Capture the cell that displays the provided text and extract its (X, Y) central coordinate. 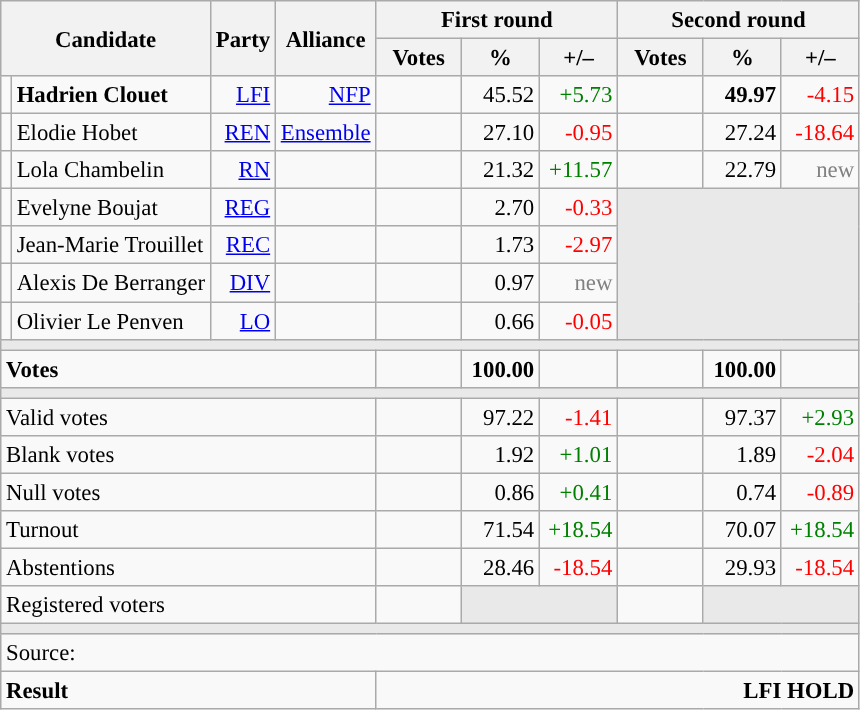
Candidate (106, 38)
-0.95 (579, 133)
-0.05 (579, 321)
0.86 (500, 492)
Jean-Marie Trouillet (110, 245)
Hadrien Clouet (110, 95)
LFI (242, 95)
RN (242, 170)
Turnout (188, 530)
-2.04 (820, 455)
Abstentions (188, 567)
-1.41 (579, 417)
0.74 (742, 492)
LFI HOLD (618, 691)
97.37 (742, 417)
-0.89 (820, 492)
0.66 (500, 321)
Elodie Hobet (110, 133)
NFP (325, 95)
45.52 (500, 95)
Result (188, 691)
REC (242, 245)
+1.01 (579, 455)
Second round (739, 20)
Party (242, 38)
REG (242, 208)
27.24 (742, 133)
-4.15 (820, 95)
Source: (430, 653)
1.73 (500, 245)
Ensemble (325, 133)
+11.57 (579, 170)
71.54 (500, 530)
49.97 (742, 95)
1.89 (742, 455)
REN (242, 133)
27.10 (500, 133)
LO (242, 321)
-18.64 (820, 133)
21.32 (500, 170)
+0.41 (579, 492)
Blank votes (188, 455)
70.07 (742, 530)
Evelyne Boujat (110, 208)
2.70 (500, 208)
29.93 (742, 567)
DIV (242, 283)
+5.73 (579, 95)
First round (497, 20)
Valid votes (188, 417)
-2.97 (579, 245)
22.79 (742, 170)
Null votes (188, 492)
+2.93 (820, 417)
0.97 (500, 283)
97.22 (500, 417)
-0.33 (579, 208)
Lola Chambelin (110, 170)
Registered voters (188, 605)
Alexis De Berranger (110, 283)
Olivier Le Penven (110, 321)
1.92 (500, 455)
28.46 (500, 567)
Alliance (325, 38)
